Extract the [X, Y] coordinate from the center of the cell holding the provided text.  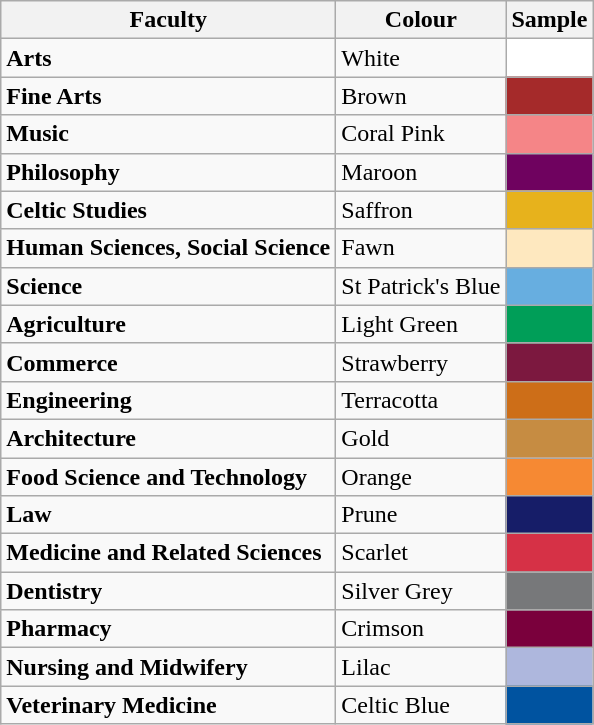
Faculty [168, 20]
Arts [168, 58]
Commerce [168, 362]
Human Sciences, Social Science [168, 248]
Silver Grey [421, 591]
Engineering [168, 400]
St Patrick's Blue [421, 286]
White [421, 58]
Prune [421, 515]
Saffron [421, 210]
Music [168, 134]
Philosophy [168, 172]
Nursing and Midwifery [168, 667]
Medicine and Related Sciences [168, 553]
Fine Arts [168, 96]
Celtic Studies [168, 210]
Strawberry [421, 362]
Light Green [421, 324]
Maroon [421, 172]
Fawn [421, 248]
Terracotta [421, 400]
Gold [421, 438]
Orange [421, 477]
Colour [421, 20]
Agriculture [168, 324]
Celtic Blue [421, 705]
Sample [550, 20]
Science [168, 286]
Dentistry [168, 591]
Veterinary Medicine [168, 705]
Architecture [168, 438]
Food Science and Technology [168, 477]
Scarlet [421, 553]
Brown [421, 96]
Pharmacy [168, 629]
Crimson [421, 629]
Lilac [421, 667]
Law [168, 515]
Coral Pink [421, 134]
